Identify which cell holds the provided text, then report its (x, y) central coordinate. 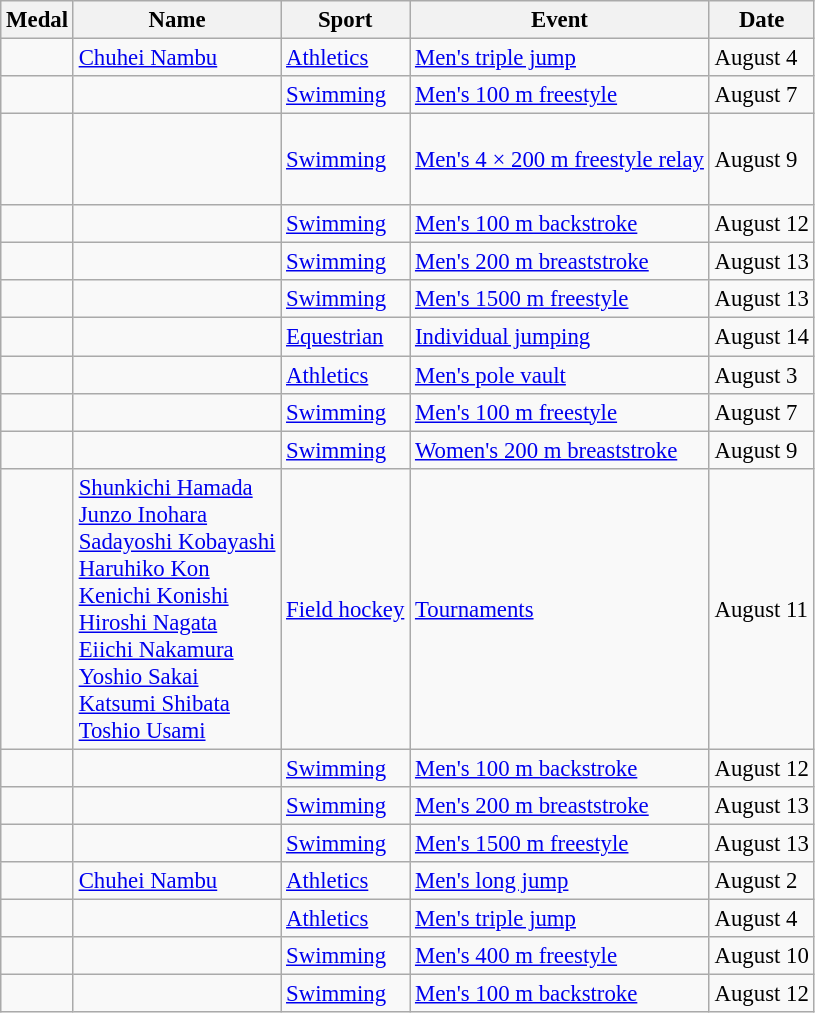
Name (176, 20)
Shunkichi HamadaJunzo InoharaSadayoshi KobayashiHaruhiko KonKenichi KonishiHiroshi NagataEiichi NakamuraYoshio SakaiKatsumi ShibataToshio Usami (176, 608)
Individual jumping (560, 337)
Field hockey (346, 608)
August 3 (762, 375)
August 14 (762, 337)
Men's 4 × 200 m freestyle relay (560, 160)
August 11 (762, 608)
Men's 400 m freestyle (560, 956)
August 2 (762, 881)
Women's 200 m breaststroke (560, 450)
Medal (38, 20)
August 10 (762, 956)
Equestrian (346, 337)
Men's long jump (560, 881)
Date (762, 20)
Sport (346, 20)
Tournaments (560, 608)
Men's pole vault (560, 375)
Event (560, 20)
